Provide the (x, y) coordinate of the cell's center where the given text is located.  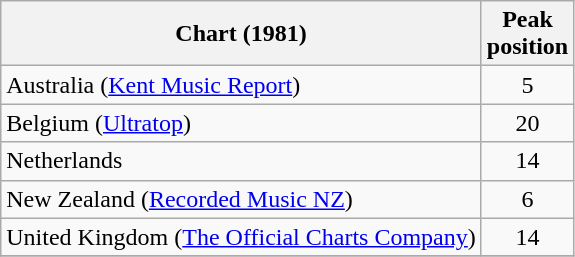
20 (527, 123)
Netherlands (242, 161)
Chart (1981) (242, 34)
Australia (Kent Music Report) (242, 85)
United Kingdom (The Official Charts Company) (242, 237)
Belgium (Ultratop) (242, 123)
New Zealand (Recorded Music NZ) (242, 199)
6 (527, 199)
5 (527, 85)
Peakposition (527, 34)
